Pinpoint the cell where the given text exists, returning its [X, Y] midpoint coordinate. 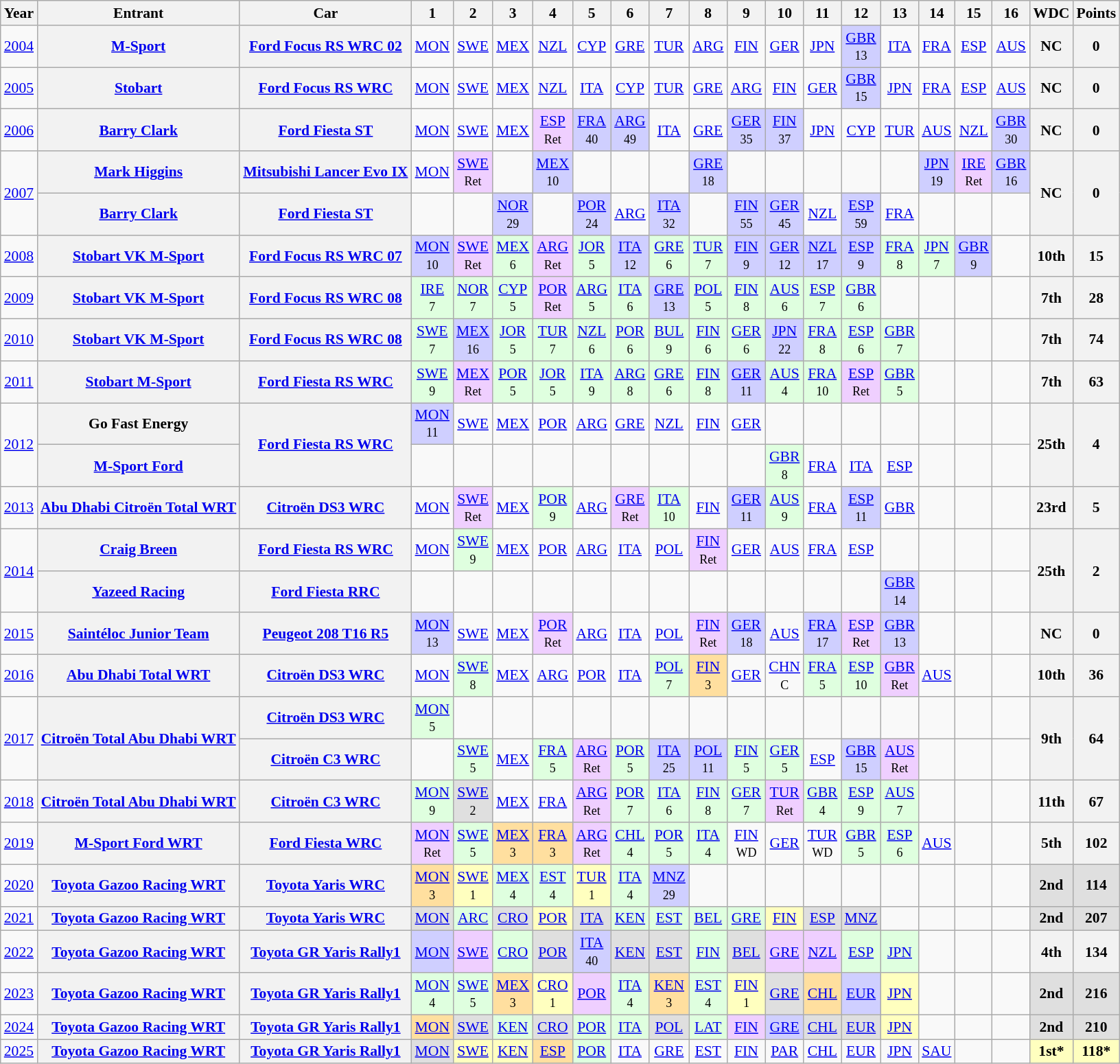
FIN37 [784, 130]
ARG49 [630, 130]
KEN3 [669, 994]
AUS4 [784, 382]
GBR7 [900, 340]
GBR [900, 508]
GRE18 [708, 172]
GRERet [630, 508]
2018 [19, 802]
Ford Fiesta WRC [325, 843]
Craig Breen [139, 549]
Entrant [139, 13]
Stobart [139, 88]
1 [432, 13]
4th [1051, 951]
Go Fast Energy [139, 424]
14 [936, 13]
Ford Focus RS WRC [325, 88]
AUS7 [900, 802]
SWE8 [473, 675]
CHNC [784, 675]
ARC [473, 918]
GER18 [747, 634]
ESP10 [861, 675]
FRA3 [552, 843]
GBR30 [1012, 130]
MON13 [432, 634]
118* [1096, 1052]
GBR9 [973, 255]
Abu Dhabi Citroën Total WRT [139, 508]
6 [630, 13]
BUL9 [669, 340]
Abu Dhabi Total WRT [139, 675]
1st* [1051, 1052]
CRO1 [552, 994]
AUSRet [900, 759]
2012 [19, 445]
2007 [19, 193]
Car [325, 13]
Peugeot 208 T16 R5 [325, 634]
IRE7 [432, 298]
IRERet [973, 172]
MNZ [861, 918]
MONRet [432, 843]
FIN6 [708, 340]
FIN1 [747, 994]
GER7 [747, 802]
2024 [19, 1027]
114 [1096, 886]
MON11 [432, 424]
POL5 [708, 298]
ITA25 [669, 759]
2023 [19, 994]
Ford Focus RS WRC 07 [325, 255]
2004 [19, 47]
MEX16 [473, 340]
MNZ29 [669, 886]
ARG5 [592, 298]
9th [1051, 739]
67 [1096, 802]
M-Sport Ford [139, 465]
2017 [19, 739]
MEX6 [513, 255]
9 [747, 13]
M-Sport [139, 47]
SWE1 [473, 886]
POL7 [669, 675]
GER12 [784, 255]
134 [1096, 951]
64 [1096, 739]
GER45 [784, 214]
GBRRet [900, 675]
POR9 [552, 508]
28 [1096, 298]
ITA12 [630, 255]
POL11 [708, 759]
MEX10 [552, 172]
2014 [19, 570]
LAT [708, 1027]
MON9 [432, 802]
63 [1096, 382]
GBR16 [1012, 172]
SWE2 [473, 802]
GBR4 [822, 802]
2005 [19, 88]
AUS9 [784, 508]
GRE13 [669, 298]
210 [1096, 1027]
2013 [19, 508]
WDC [1051, 13]
16 [1012, 13]
2006 [19, 130]
CHL4 [630, 843]
MEXRet [473, 382]
FRA40 [592, 130]
Points [1096, 13]
JPN22 [784, 340]
Ford Fiesta RRC [325, 592]
SWE7 [432, 340]
M-Sport Ford WRT [139, 843]
Mark Higgins [139, 172]
Stobart M-Sport [139, 382]
NZL17 [822, 255]
ESP59 [861, 214]
ITA10 [669, 508]
ARG8 [630, 382]
102 [1096, 843]
TURWD [822, 843]
NOR7 [473, 298]
2022 [19, 951]
MON10 [432, 255]
216 [1096, 994]
SAU [936, 1052]
FRA10 [822, 382]
GER6 [747, 340]
ITA9 [592, 382]
2011 [19, 382]
Saintéloc Junior Team [139, 634]
MON5 [432, 718]
74 [1096, 340]
Mitsubishi Lancer Evo IX [325, 172]
11 [822, 13]
PAR [784, 1052]
MEX4 [513, 886]
5th [1051, 843]
2009 [19, 298]
2021 [19, 918]
2010 [19, 340]
TURRet [784, 802]
POR7 [630, 802]
Ford Focus RS WRC 02 [325, 47]
12 [861, 13]
2016 [19, 675]
10 [784, 13]
2015 [19, 634]
13 [900, 13]
GER5 [784, 759]
2020 [19, 886]
8 [708, 13]
FIN3 [708, 675]
MON4 [432, 994]
FIN5 [747, 759]
36 [1096, 675]
POR24 [592, 214]
GBR8 [784, 465]
GER35 [747, 130]
TUR1 [592, 886]
MON3 [432, 886]
Year [19, 13]
2008 [19, 255]
ITA40 [592, 951]
FINWD [747, 843]
ESP11 [861, 508]
2025 [19, 1052]
JPN7 [936, 255]
JPN19 [936, 172]
POR6 [630, 340]
GBR14 [900, 592]
Yazeed Racing [139, 592]
GBR6 [861, 298]
FIN9 [747, 255]
FIN55 [747, 214]
NZL6 [592, 340]
207 [1096, 918]
ESP7 [822, 298]
ITA32 [669, 214]
FRA17 [822, 634]
2019 [19, 843]
NOR29 [513, 214]
AUS6 [784, 298]
3 [513, 13]
CYP5 [513, 298]
23rd [1051, 508]
7 [669, 13]
11th [1051, 802]
